Find where the given text appears and provide that cell's center as (x, y) coordinate. 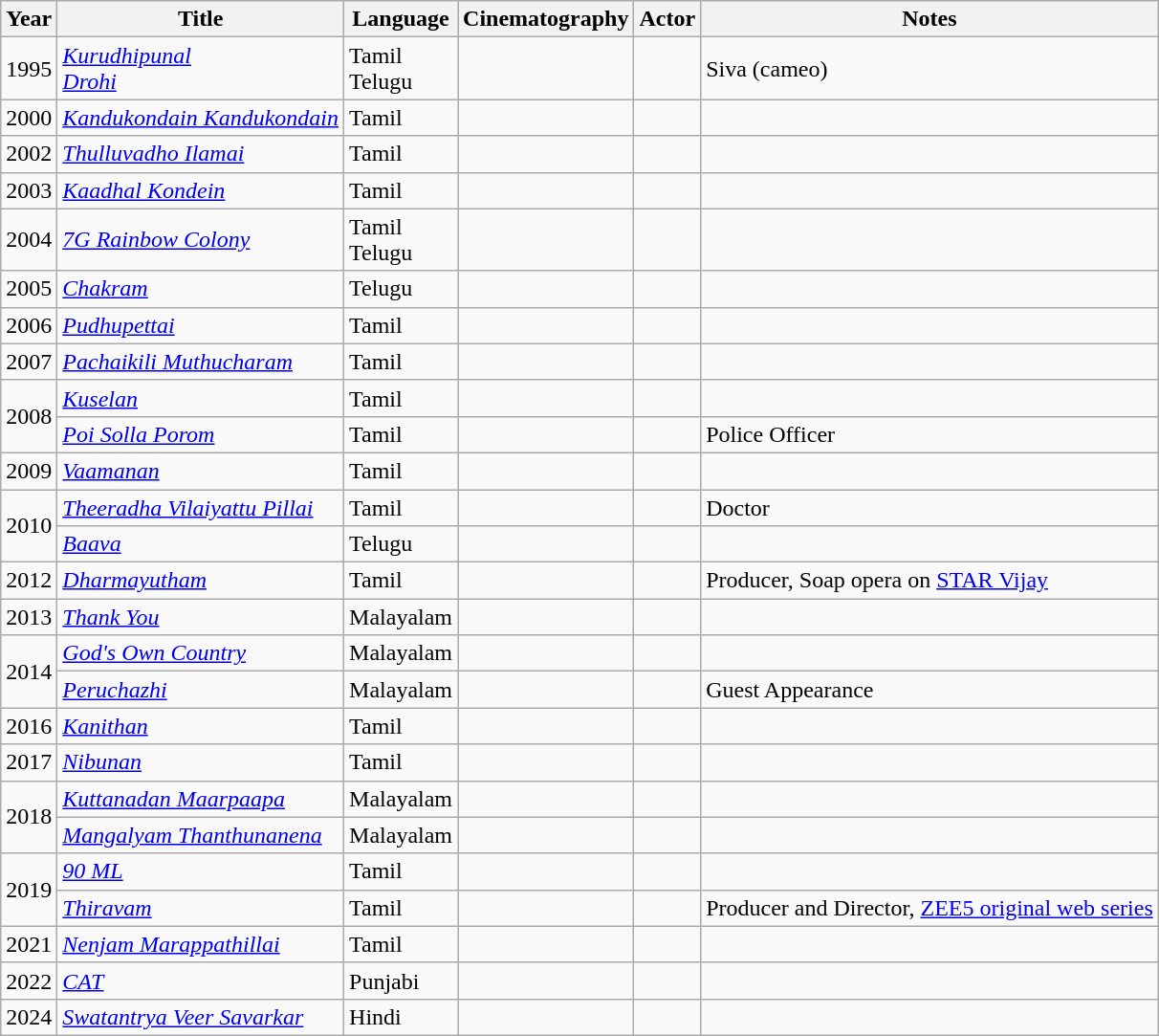
Pudhupettai (201, 325)
Guest Appearance (929, 690)
2005 (29, 289)
Actor (667, 19)
2003 (29, 190)
Cinematography (546, 19)
2008 (29, 416)
Baava (201, 544)
2009 (29, 471)
Language (402, 19)
2018 (29, 817)
CAT (201, 981)
Siva (cameo) (929, 69)
Doctor (929, 508)
2010 (29, 526)
Producer, Soap opera on STAR Vijay (929, 581)
Theeradha Vilaiyattu Pillai (201, 508)
2012 (29, 581)
2021 (29, 944)
Nenjam Marappathillai (201, 944)
Kaadhal Kondein (201, 190)
2024 (29, 1017)
Title (201, 19)
2006 (29, 325)
Kuttanadan Maarpaapa (201, 799)
Poi Solla Porom (201, 434)
2004 (29, 239)
Dharmayutham (201, 581)
Producer and Director, ZEE5 original web series (929, 908)
Chakram (201, 289)
Thulluvadho Ilamai (201, 154)
1995 (29, 69)
Thank You (201, 617)
Kanithan (201, 726)
Year (29, 19)
Thiravam (201, 908)
2019 (29, 890)
KurudhipunalDrohi (201, 69)
Pachaikili Muthucharam (201, 362)
God's Own Country (201, 653)
2017 (29, 762)
Swatantrya Veer Savarkar (201, 1017)
Police Officer (929, 434)
Kuselan (201, 398)
Notes (929, 19)
Vaamanan (201, 471)
7G Rainbow Colony (201, 239)
Peruchazhi (201, 690)
Hindi (402, 1017)
2016 (29, 726)
2007 (29, 362)
90 ML (201, 871)
Punjabi (402, 981)
2014 (29, 672)
2022 (29, 981)
2013 (29, 617)
Mangalyam Thanthunanena (201, 835)
2002 (29, 154)
Kandukondain Kandukondain (201, 118)
2000 (29, 118)
Nibunan (201, 762)
